Identify which cell holds the provided text, then report its (X, Y) central coordinate. 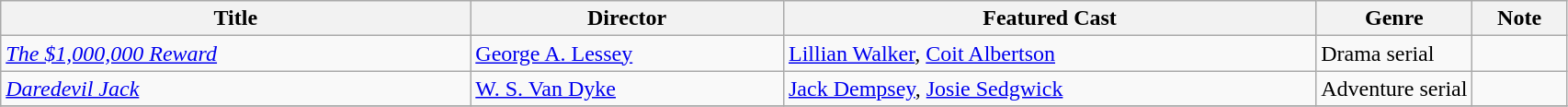
Featured Cast (1050, 18)
W. S. Van Dyke (627, 89)
Drama serial (1394, 53)
The $1,000,000 Reward (235, 53)
George A. Lessey (627, 53)
Daredevil Jack (235, 89)
Note (1519, 18)
Jack Dempsey, Josie Sedgwick (1050, 89)
Title (235, 18)
Adventure serial (1394, 89)
Director (627, 18)
Lillian Walker, Coit Albertson (1050, 53)
Genre (1394, 18)
